Pinpoint the cell where the given text exists, returning its [x, y] midpoint coordinate. 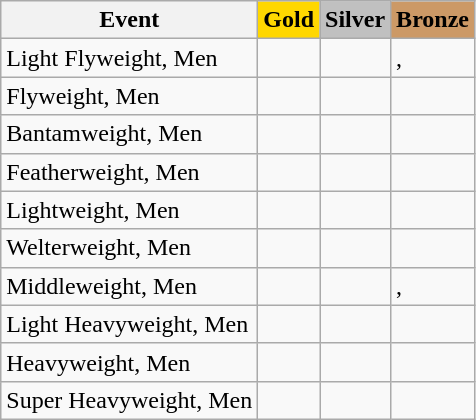
Light Heavyweight, Men [130, 324]
Super Heavyweight, Men [130, 400]
Gold [289, 20]
Lightweight, Men [130, 210]
Flyweight, Men [130, 96]
Featherweight, Men [130, 172]
Bronze [433, 20]
Event [130, 20]
Light Flyweight, Men [130, 58]
Welterweight, Men [130, 248]
Bantamweight, Men [130, 134]
Middleweight, Men [130, 286]
Heavyweight, Men [130, 362]
Silver [356, 20]
